Provide the (X, Y) coordinate of the cell's center where the given text is located.  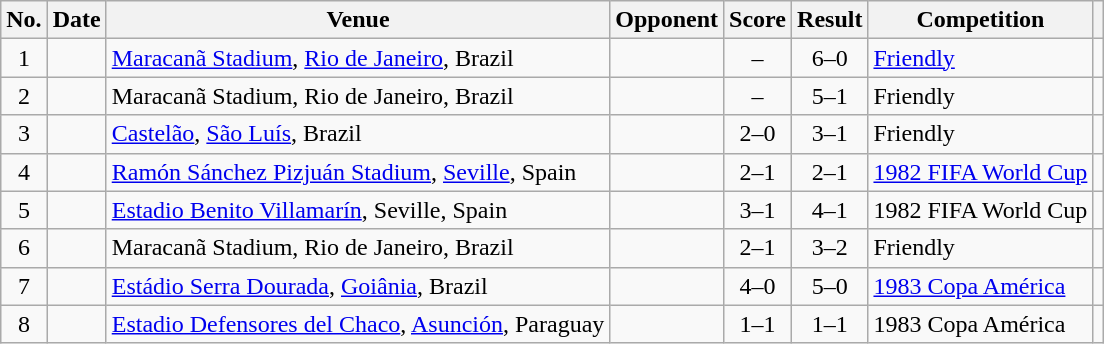
Estádio Serra Dourada, Goiânia, Brazil (358, 286)
5 (24, 210)
Score (758, 20)
5–1 (830, 96)
4 (24, 172)
2 (24, 96)
No. (24, 20)
Competition (980, 20)
4–0 (758, 286)
Date (76, 20)
8 (24, 324)
Estadio Defensores del Chaco, Asunción, Paraguay (358, 324)
3–2 (830, 248)
6 (24, 248)
Castelão, São Luís, Brazil (358, 134)
Estadio Benito Villamarín, Seville, Spain (358, 210)
Venue (358, 20)
Result (830, 20)
Ramón Sánchez Pizjuán Stadium, Seville, Spain (358, 172)
2–0 (758, 134)
7 (24, 286)
4–1 (830, 210)
Opponent (667, 20)
1 (24, 58)
5–0 (830, 286)
6–0 (830, 58)
3 (24, 134)
